Provide the (X, Y) coordinate of the cell's center where the given text is located.  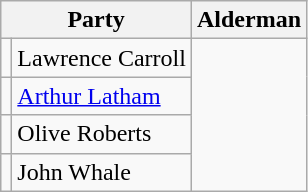
Olive Roberts (102, 134)
John Whale (102, 172)
Party (96, 20)
Arthur Latham (102, 96)
Lawrence Carroll (102, 58)
Alderman (248, 20)
